Locate the cell with the specified text and output its [X, Y] center coordinate. 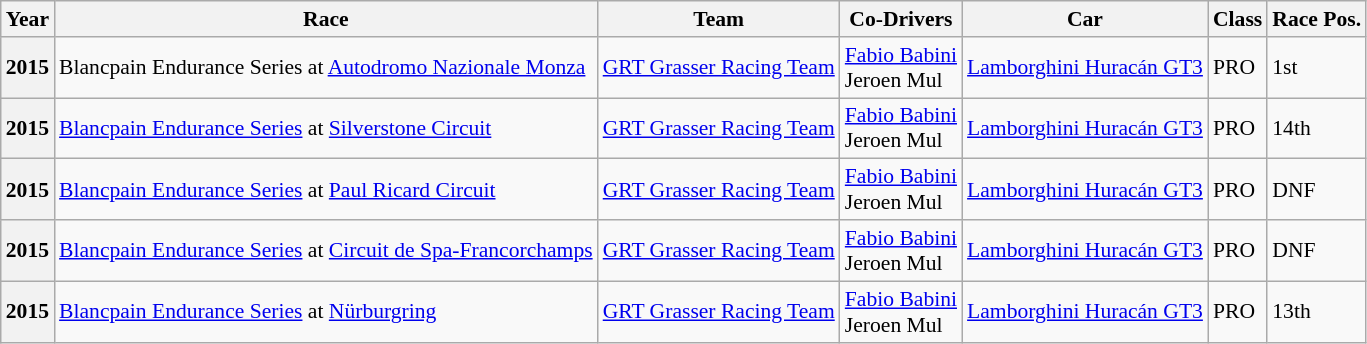
Blancpain Endurance Series at Silverstone Circuit [326, 128]
14th [1316, 128]
Race [326, 19]
Blancpain Endurance Series at Paul Ricard Circuit [326, 190]
Co-Drivers [901, 19]
Car [1085, 19]
Blancpain Endurance Series at Autodromo Nazionale Monza [326, 68]
Race Pos. [1316, 19]
13th [1316, 312]
Blancpain Endurance Series at Nürburgring [326, 312]
Team [719, 19]
Year [28, 19]
Class [1238, 19]
Blancpain Endurance Series at Circuit de Spa-Francorchamps [326, 250]
1st [1316, 68]
